Return the (X, Y) coordinate for the center point of the cell that contains the specified text.  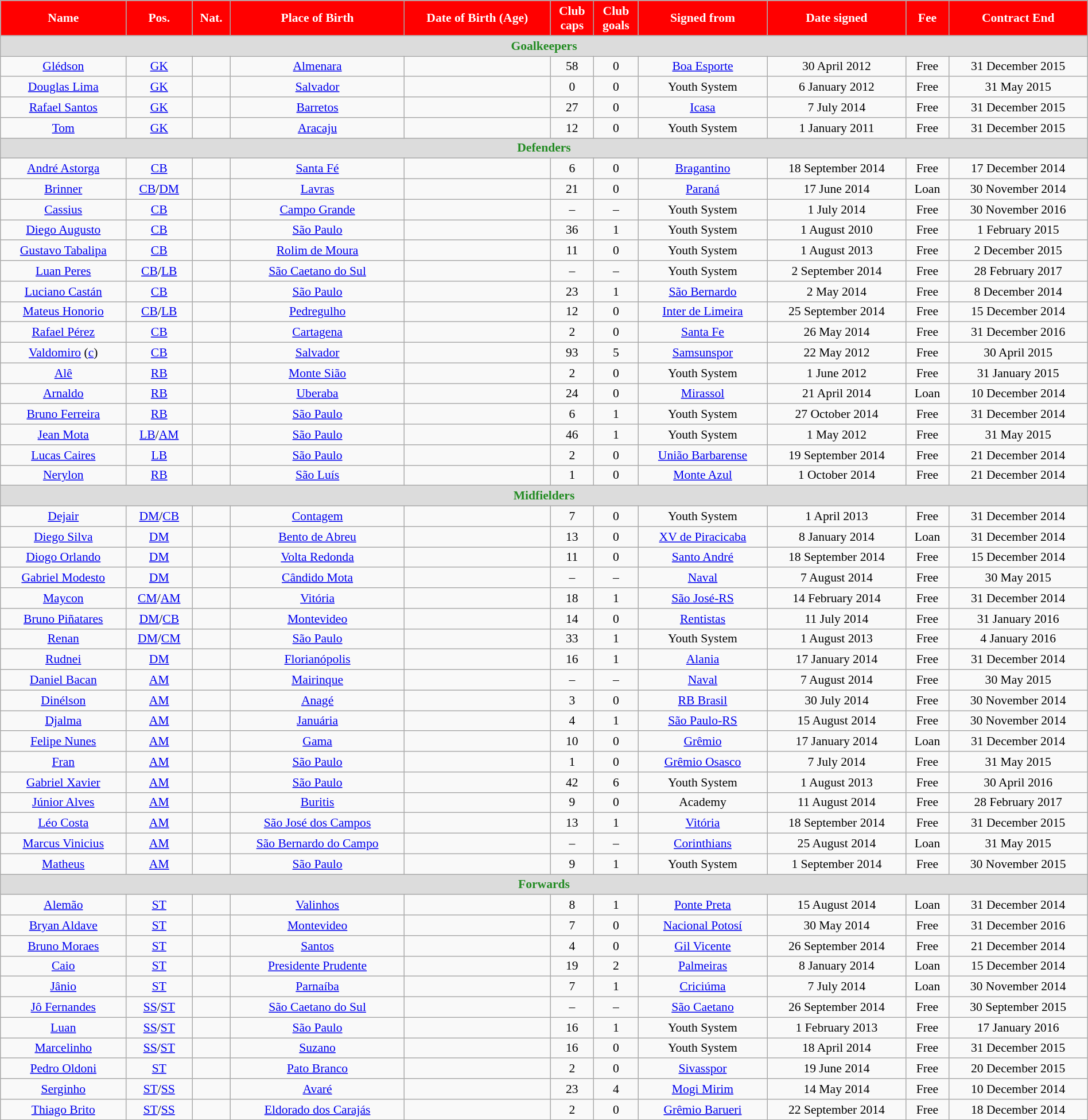
Monte Azul (702, 475)
20 December 2015 (1018, 1069)
Diego Silva (63, 537)
Januária (317, 721)
2 December 2015 (1018, 251)
Rafael Santos (63, 107)
Grêmio Osasco (702, 762)
Contract End (1018, 18)
Fee (927, 18)
Marcelinho (63, 1048)
Paraná (702, 189)
CB/DM (160, 189)
Nerylon (63, 475)
Brinner (63, 189)
5 (616, 353)
1 September 2014 (837, 864)
14 February 2014 (837, 598)
São Bernardo (702, 292)
Luciano Castán (63, 292)
21 (572, 189)
Bragantino (702, 169)
Alemão (63, 905)
22 May 2012 (837, 353)
Jean Mota (63, 435)
LB (160, 455)
CM/AM (160, 598)
1 February 2015 (1018, 230)
Ponte Preta (702, 905)
Grêmio Barueri (702, 1110)
3 (572, 700)
Luan Peres (63, 271)
Djalma (63, 721)
Diego Augusto (63, 230)
1 January 2011 (837, 128)
Felipe Nunes (63, 742)
DM/CM (160, 639)
Rudnei (63, 660)
Presidente Prudente (317, 966)
30 November 2016 (1018, 210)
Name (63, 18)
Avaré (317, 1089)
Gama (317, 742)
Matheus (63, 864)
Pedregulho (317, 312)
1 April 2013 (837, 517)
Caio (63, 966)
Signed from (702, 18)
Clubcaps (572, 18)
XV de Piracicaba (702, 537)
Mirassol (702, 394)
Barretos (317, 107)
Bento de Abreu (317, 537)
Marcus Vinicius (63, 844)
LB/AM (160, 435)
Monte Sião (317, 373)
Lucas Caires (63, 455)
42 (572, 782)
31 January 2015 (1018, 373)
11 July 2014 (837, 619)
1 August 2010 (837, 230)
27 October 2014 (837, 414)
Santo André (702, 557)
Mateus Honorio (63, 312)
Date of Birth (Age) (477, 18)
2 May 2014 (837, 292)
Rafael Pérez (63, 332)
19 (572, 966)
30 April 2016 (1018, 782)
Parnaíba (317, 987)
Almenara (317, 67)
Diogo Orlando (63, 557)
36 (572, 230)
Cândido Mota (317, 578)
Dejair (63, 517)
Pos. (160, 18)
93 (572, 353)
11 August 2014 (837, 803)
Valinhos (317, 905)
Sivasspor (702, 1069)
8 December 2014 (1018, 292)
Forwards (544, 885)
Glédson (63, 67)
25 September 2014 (837, 312)
Anagé (317, 700)
Lavras (317, 189)
Santa Fe (702, 332)
8 (572, 905)
6 January 2012 (837, 87)
33 (572, 639)
Florianópolis (317, 660)
31 January 2016 (1018, 619)
26 May 2014 (837, 332)
Arnaldo (63, 394)
30 May 2014 (837, 925)
Pato Branco (317, 1069)
30 April 2015 (1018, 353)
Inter de Limeira (702, 312)
30 July 2014 (837, 700)
Júnior Alves (63, 803)
Maycon (63, 598)
17 January 2016 (1018, 1028)
Douglas Lima (63, 87)
Date signed (837, 18)
Fran (63, 762)
São Luís (317, 475)
19 September 2014 (837, 455)
18 December 2014 (1018, 1110)
Alê (63, 373)
Gil Vicente (702, 946)
Goalkeepers (544, 46)
1 May 2012 (837, 435)
Place of Birth (317, 18)
Léo Costa (63, 823)
Nat. (211, 18)
Mogi Mirim (702, 1089)
Cassius (63, 210)
22 September 2014 (837, 1110)
17 June 2014 (837, 189)
Nacional Potosí (702, 925)
Valdomiro (c) (63, 353)
Academy (702, 803)
Gabriel Modesto (63, 578)
Eldorado dos Carajás (317, 1110)
Tom (63, 128)
30 September 2015 (1018, 1007)
10 (572, 742)
Alania (702, 660)
São Caetano (702, 1007)
Santos (317, 946)
Renan (63, 639)
46 (572, 435)
Daniel Bacan (63, 680)
24 (572, 394)
Palmeiras (702, 966)
São Bernardo do Campo (317, 844)
Campo Grande (317, 210)
4 January 2016 (1018, 639)
Bryan Aldave (63, 925)
Rolim de Moura (317, 251)
Bruno Moraes (63, 946)
São José dos Campos (317, 823)
RB Brasil (702, 700)
18 April 2014 (837, 1048)
30 April 2012 (837, 67)
São Paulo-RS (702, 721)
Bruno Ferreira (63, 414)
30 November 2015 (1018, 864)
Gustavo Tabalipa (63, 251)
Rentistas (702, 619)
14 (572, 619)
Criciúma (702, 987)
Pedro Oldoni (63, 1069)
14 May 2014 (837, 1089)
André Astorga (63, 169)
Samsunspor (702, 353)
União Barbarense (702, 455)
Uberaba (317, 394)
Defenders (544, 148)
Bruno Piñatares (63, 619)
Suzano (317, 1048)
Boa Esporte (702, 67)
1 February 2013 (837, 1028)
Dinélson (63, 700)
Midfielders (544, 496)
27 (572, 107)
Thiago Brito (63, 1110)
Contagem (317, 517)
Aracaju (317, 128)
Grêmio (702, 742)
18 (572, 598)
1 June 2012 (837, 373)
Mairinque (317, 680)
25 August 2014 (837, 844)
2 September 2014 (837, 271)
Corinthians (702, 844)
1 October 2014 (837, 475)
Jânio (63, 987)
Santa Fé (317, 169)
Luan (63, 1028)
Gabriel Xavier (63, 782)
Volta Redonda (317, 557)
19 June 2014 (837, 1069)
21 April 2014 (837, 394)
58 (572, 67)
17 December 2014 (1018, 169)
São José-RS (702, 598)
Icasa (702, 107)
Serginho (63, 1089)
Jô Fernandes (63, 1007)
Clubgoals (616, 18)
Cartagena (317, 332)
1 July 2014 (837, 210)
Buritis (317, 803)
